Search for the cell housing the specified text and yield its (X, Y) center coordinate. 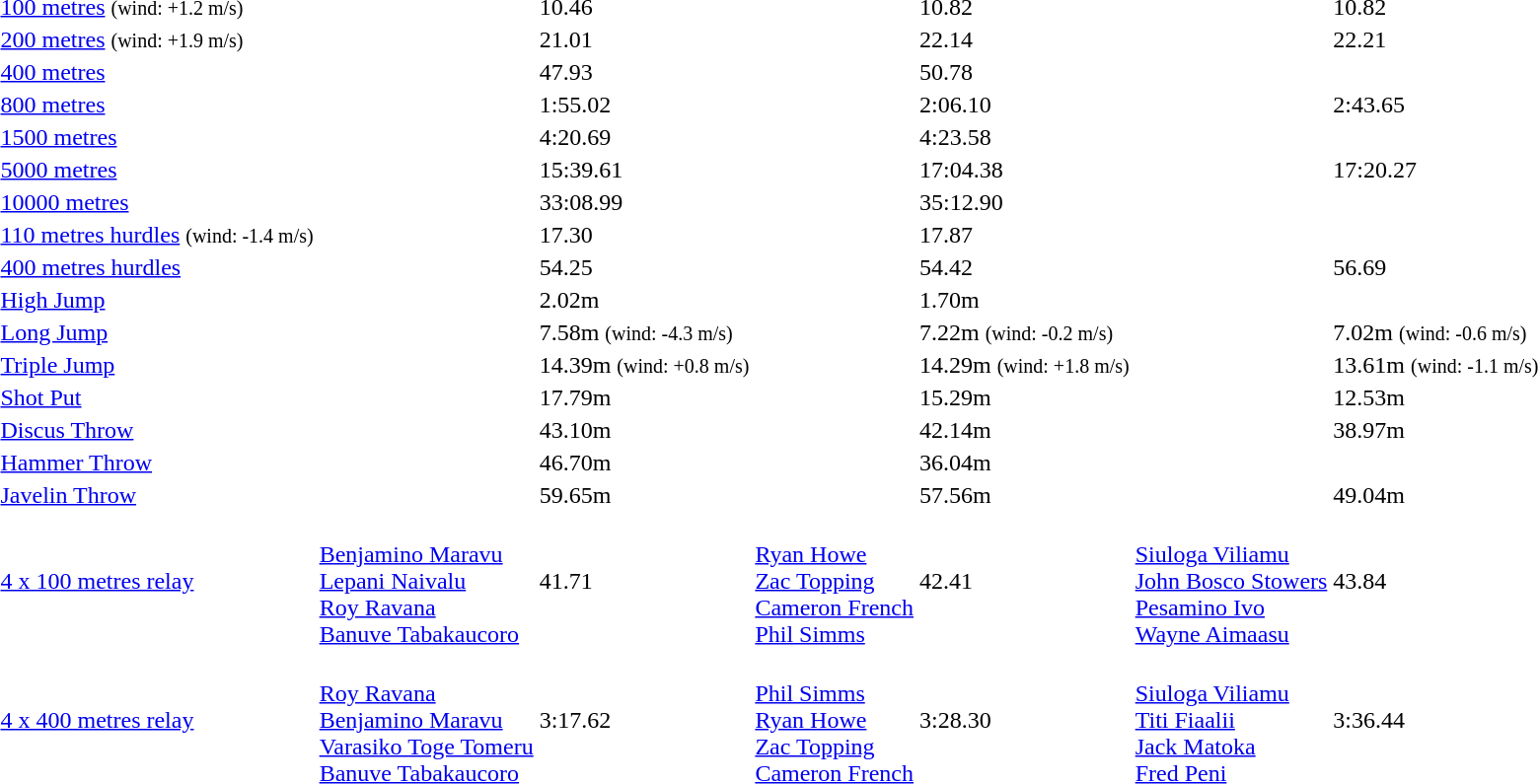
43.10m (644, 430)
57.56m (1024, 495)
35:12.90 (1024, 202)
17.79m (644, 397)
4:23.58 (1024, 137)
17.30 (644, 235)
54.25 (644, 267)
14.29m (wind: +1.8 m/s) (1024, 365)
41.71 (644, 581)
59.65m (644, 495)
1.70m (1024, 300)
47.93 (644, 72)
15:39.61 (644, 170)
Benjamino Maravu Lepani Naivalu Roy Ravana Banuve Tabakaucoro (426, 581)
42.14m (1024, 430)
2:06.10 (1024, 105)
36.04m (1024, 463)
54.42 (1024, 267)
14.39m (wind: +0.8 m/s) (644, 365)
22.14 (1024, 39)
33:08.99 (644, 202)
Siuloga Viliamu John Bosco Stowers Pesamino Ivo Wayne Aimaasu (1231, 581)
17:04.38 (1024, 170)
42.41 (1024, 581)
Ryan Howe Zac Topping Cameron French Phil Simms (835, 581)
7.58m (wind: -4.3 m/s) (644, 332)
50.78 (1024, 72)
15.29m (1024, 397)
21.01 (644, 39)
17.87 (1024, 235)
46.70m (644, 463)
4:20.69 (644, 137)
7.22m (wind: -0.2 m/s) (1024, 332)
2.02m (644, 300)
1:55.02 (644, 105)
